From the cell containing the given text, extract its center point as [x, y] coordinate. 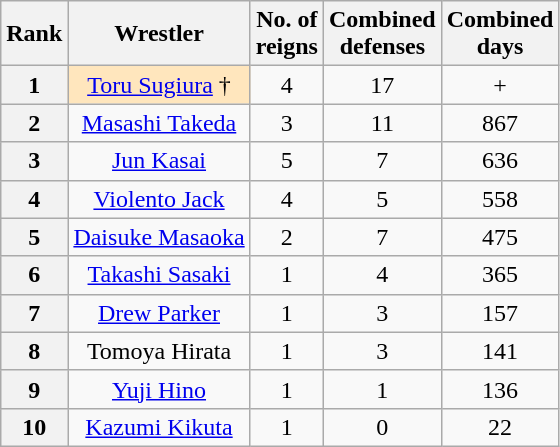
Tomoya Hirata [159, 351]
10 [34, 427]
Kazumi Kikuta [159, 427]
Combineddays [500, 34]
141 [500, 351]
6 [34, 275]
636 [500, 161]
Toru Sugiura † [159, 85]
9 [34, 389]
11 [382, 123]
No. ofreigns [286, 34]
Combineddefenses [382, 34]
Wrestler [159, 34]
475 [500, 237]
Jun Kasai [159, 161]
+ [500, 85]
Rank [34, 34]
136 [500, 389]
365 [500, 275]
867 [500, 123]
17 [382, 85]
Daisuke Masaoka [159, 237]
558 [500, 199]
Yuji Hino [159, 389]
Violento Jack [159, 199]
0 [382, 427]
22 [500, 427]
Masashi Takeda [159, 123]
157 [500, 313]
Takashi Sasaki [159, 275]
Drew Parker [159, 313]
8 [34, 351]
